Capture the cell that displays the provided text and extract its [X, Y] central coordinate. 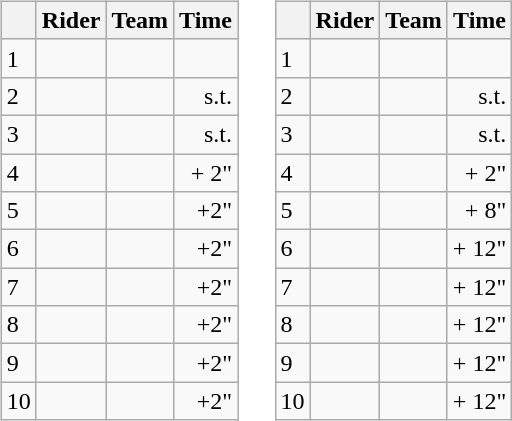
+ 8" [479, 211]
